Capture the cell that displays the provided text and extract its (X, Y) central coordinate. 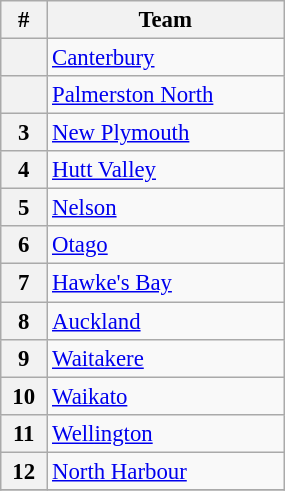
5 (24, 208)
Auckland (166, 321)
North Harbour (166, 471)
# (24, 20)
Hutt Valley (166, 170)
9 (24, 358)
Wellington (166, 433)
7 (24, 283)
Waitakere (166, 358)
New Plymouth (166, 133)
Waikato (166, 396)
6 (24, 245)
Otago (166, 245)
4 (24, 170)
Palmerston North (166, 95)
Team (166, 20)
Canterbury (166, 58)
8 (24, 321)
Nelson (166, 208)
11 (24, 433)
3 (24, 133)
10 (24, 396)
12 (24, 471)
Hawke's Bay (166, 283)
